Output the (X, Y) coordinate of the center of the cell containing the given text.  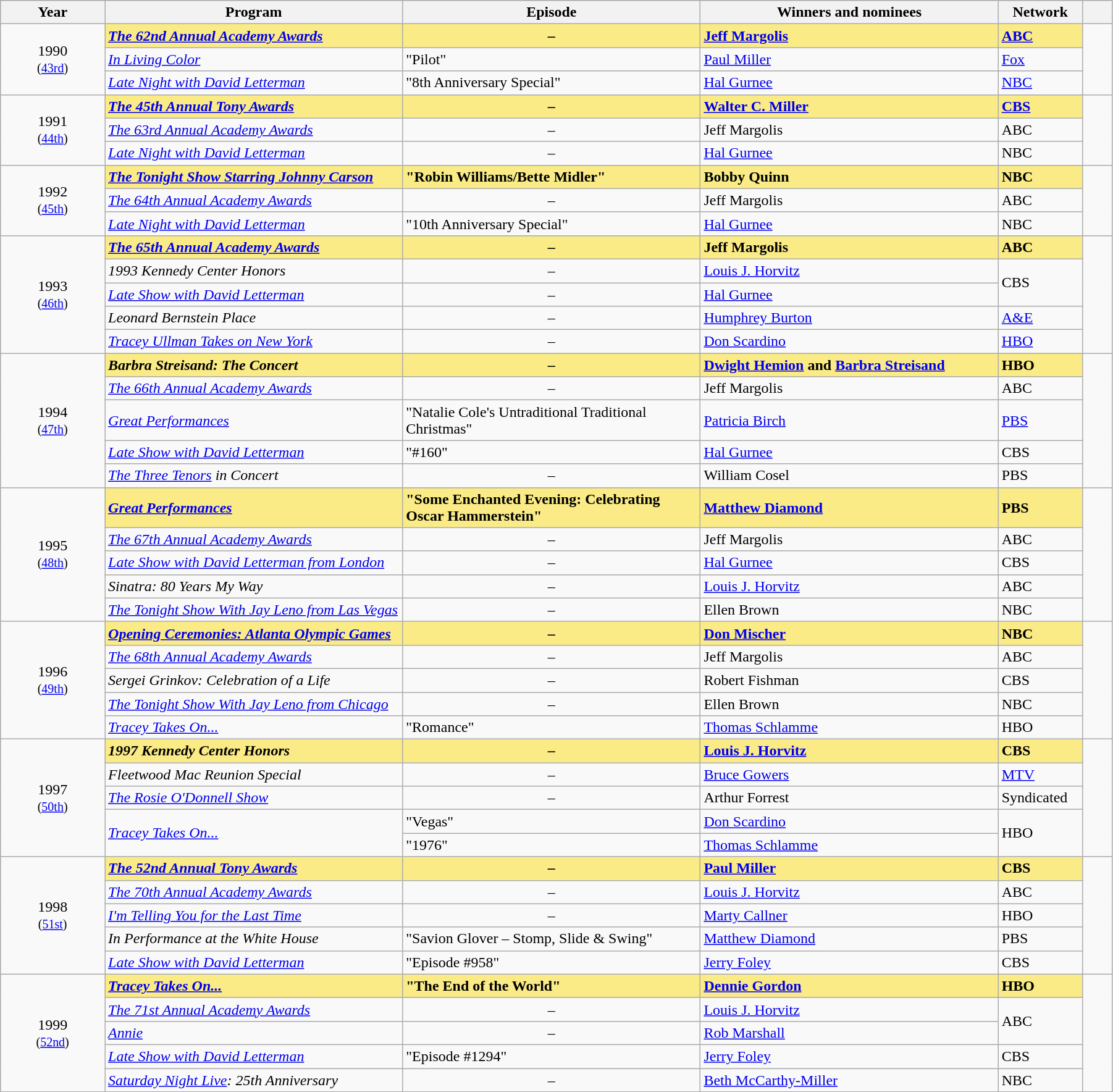
Bobby Quinn (849, 177)
Episode (552, 12)
1999(52nd) (53, 1033)
The Three Tenors in Concert (254, 476)
Program (254, 12)
1991(44th) (53, 130)
Late Show with David Letterman from London (254, 563)
"8th Anniversary Special" (552, 83)
"#160" (552, 452)
Winners and nominees (849, 12)
The 66th Annual Academy Awards (254, 388)
The 71st Annual Academy Awards (254, 1009)
Marty Callner (849, 915)
"10th Anniversary Special" (552, 224)
Network (1040, 12)
The 64th Annual Academy Awards (254, 200)
Fleetwood Mac Reunion Special (254, 775)
"Some Enchanted Evening: Celebrating Oscar Hammerstein" (552, 508)
1990(43rd) (53, 59)
Dwight Hemion and Barbra Streisand (849, 365)
Sergei Grinkov: Celebration of a Life (254, 680)
William Cosel (849, 476)
"Episode #1294" (552, 1056)
Annie (254, 1033)
"Pilot" (552, 59)
Arthur Forrest (849, 798)
Don Mischer (849, 633)
The 70th Annual Academy Awards (254, 892)
1993(46th) (53, 294)
The 52nd Annual Tony Awards (254, 868)
The 67th Annual Academy Awards (254, 539)
The Tonight Show With Jay Leno from Las Vegas (254, 610)
"The End of the World" (552, 986)
Dennie Gordon (849, 986)
Syndicated (1040, 798)
The 62nd Annual Academy Awards (254, 36)
In Performance at the White House (254, 939)
Barbra Streisand: The Concert (254, 365)
Opening Ceremonies: Atlanta Olympic Games (254, 633)
"1976" (552, 845)
A&E (1040, 318)
Humphrey Burton (849, 318)
"Robin Williams/Bette Midler" (552, 177)
Year (53, 12)
MTV (1040, 775)
The 63rd Annual Academy Awards (254, 130)
The 65th Annual Academy Awards (254, 247)
"Episode #958" (552, 962)
1996(49th) (53, 680)
1993 Kennedy Center Honors (254, 271)
Tracey Ullman Takes on New York (254, 342)
"Natalie Cole's Untraditional Traditional Christmas" (552, 420)
Walter C. Miller (849, 106)
Fox (1040, 59)
1998(51st) (53, 915)
"Savion Glover – Stomp, Slide & Swing" (552, 939)
Robert Fishman (849, 680)
The Tonight Show With Jay Leno from Chicago (254, 703)
Rob Marshall (849, 1033)
I'm Telling You for the Last Time (254, 915)
The Tonight Show Starring Johnny Carson (254, 177)
Sinatra: 80 Years My Way (254, 586)
Saturday Night Live: 25th Anniversary (254, 1080)
The Rosie O'Donnell Show (254, 798)
Patricia Birch (849, 420)
The 45th Annual Tony Awards (254, 106)
1997(50th) (53, 798)
1995(48th) (53, 555)
Bruce Gowers (849, 775)
In Living Color (254, 59)
Beth McCarthy-Miller (849, 1080)
1992(45th) (53, 200)
The 68th Annual Academy Awards (254, 657)
1997 Kennedy Center Honors (254, 751)
"Romance" (552, 728)
"Vegas" (552, 821)
1994(47th) (53, 420)
Leonard Bernstein Place (254, 318)
